Identify which cell holds the provided text, then report its [X, Y] central coordinate. 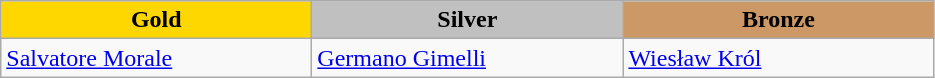
Germano Gimelli [468, 58]
Wiesław Król [778, 58]
Bronze [778, 20]
Silver [468, 20]
Gold [156, 20]
Salvatore Morale [156, 58]
